Locate the cell with the specified text and output its (x, y) center coordinate. 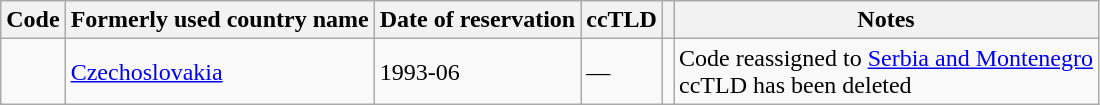
Code reassigned to Serbia and MontenegroccTLD has been deleted (886, 72)
1993-06 (478, 72)
Formerly used country name (220, 20)
ccTLD (622, 20)
Date of reservation (478, 20)
— (622, 72)
Code (33, 20)
Notes (886, 20)
Czechoslovakia (220, 72)
